From the cell containing the given text, extract its center point as (x, y) coordinate. 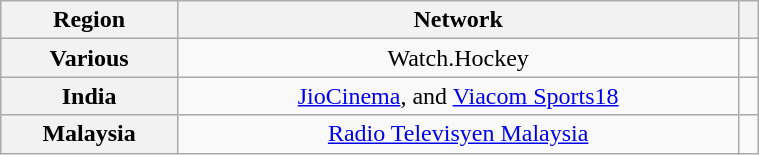
Watch.Hockey (458, 58)
Various (90, 58)
JioCinema, and Viacom Sports18 (458, 96)
India (90, 96)
Malaysia (90, 134)
Radio Televisyen Malaysia (458, 134)
Network (458, 20)
Region (90, 20)
